Pinpoint the cell where the given text exists, returning its [X, Y] midpoint coordinate. 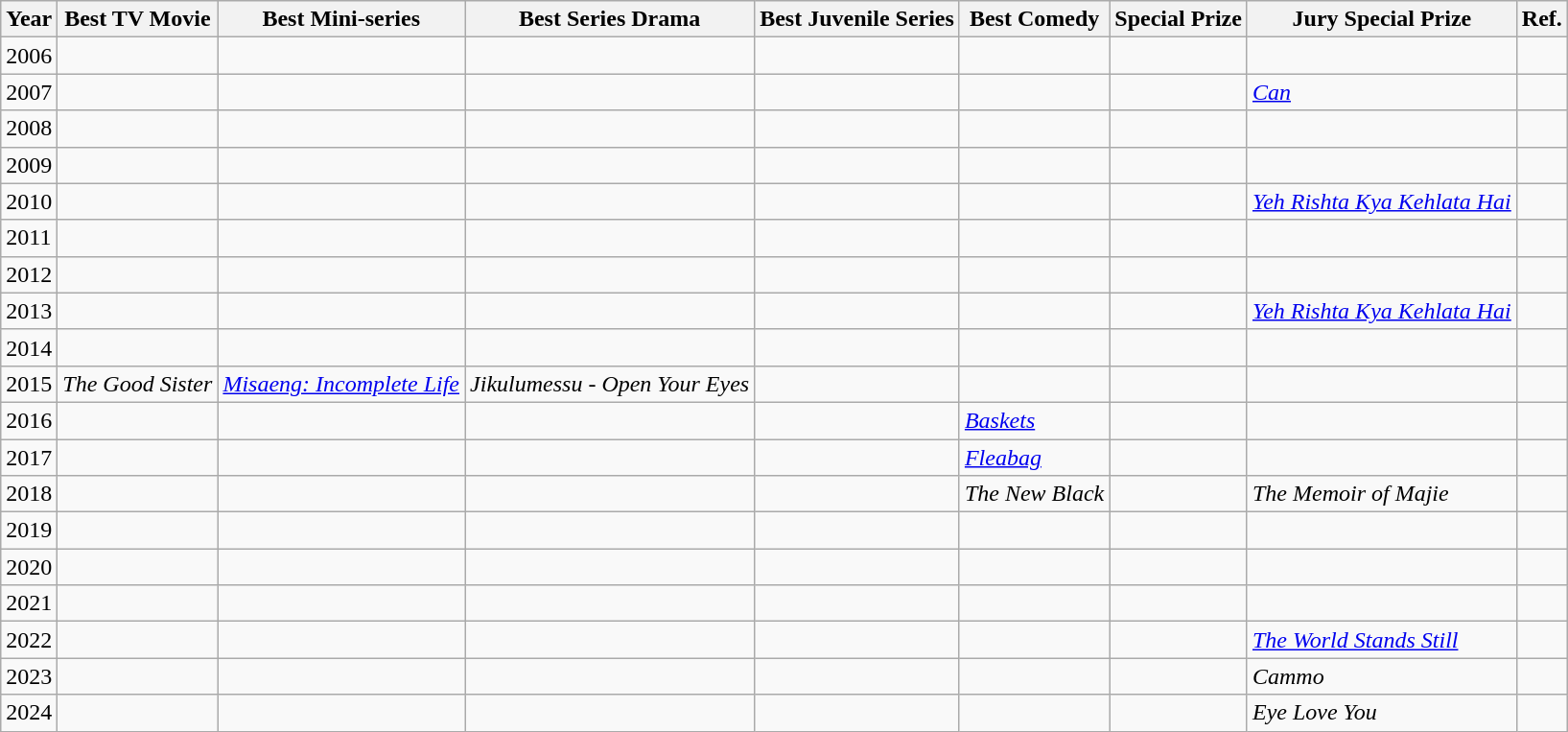
Special Prize [1179, 19]
The New Black [1034, 494]
Best Juvenile Series [857, 19]
Cammo [1381, 676]
The World Stands Still [1381, 640]
Jury Special Prize [1381, 19]
2013 [29, 311]
Best Comedy [1034, 19]
The Good Sister [138, 384]
2021 [29, 603]
Best Mini-series [341, 19]
2010 [29, 201]
2007 [29, 92]
2009 [29, 165]
2024 [29, 713]
2018 [29, 494]
2011 [29, 238]
2023 [29, 676]
Fleabag [1034, 458]
2012 [29, 274]
Misaeng: Incomplete Life [341, 384]
2017 [29, 458]
Jikulumessu - Open Your Eyes [610, 384]
Best TV Movie [138, 19]
2014 [29, 347]
Year [29, 19]
Ref. [1542, 19]
Best Series Drama [610, 19]
2016 [29, 420]
2019 [29, 531]
2006 [29, 56]
Eye Love You [1381, 713]
Can [1381, 92]
Baskets [1034, 420]
The Memoir of Majie [1381, 494]
2022 [29, 640]
2015 [29, 384]
2008 [29, 129]
2020 [29, 567]
